Determine the (X, Y) coordinate at the center of the cell enclosing the given text.  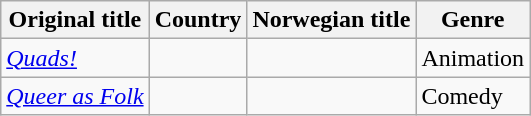
Norwegian title (332, 20)
Comedy (473, 96)
Original title (75, 20)
Genre (473, 20)
Queer as Folk (75, 96)
Animation (473, 58)
Quads! (75, 58)
Country (198, 20)
